Provide the [X, Y] coordinate of the cell's center where the given text is located.  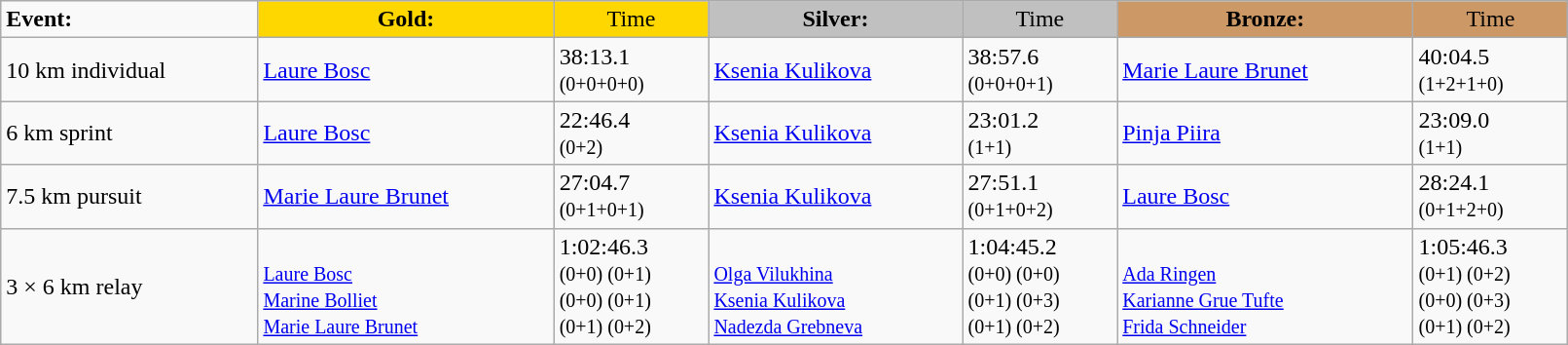
10 km individual [129, 70]
38:13.1(0+0+0+0) [631, 70]
Silver: [835, 19]
Olga VilukhinaKsenia KulikovaNadezda Grebneva [835, 287]
Gold: [406, 19]
1:02:46.3(0+0) (0+1)(0+0) (0+1)(0+1) (0+2) [631, 287]
Event: [129, 19]
28:24.1(0+1+2+0) [1491, 197]
23:09.0(1+1) [1491, 133]
27:04.7(0+1+0+1) [631, 197]
Bronze: [1265, 19]
6 km sprint [129, 133]
1:05:46.3(0+1) (0+2)(0+0) (0+3)(0+1) (0+2) [1491, 287]
3 × 6 km relay [129, 287]
27:51.1(0+1+0+2) [1039, 197]
1:04:45.2(0+0) (0+0)(0+1) (0+3)(0+1) (0+2) [1039, 287]
40:04.5(1+2+1+0) [1491, 70]
7.5 km pursuit [129, 197]
23:01.2(1+1) [1039, 133]
Pinja Piira [1265, 133]
Laure BoscMarine BollietMarie Laure Brunet [406, 287]
22:46.4(0+2) [631, 133]
Ada RingenKarianne Grue TufteFrida Schneider [1265, 287]
38:57.6 (0+0+0+1) [1039, 70]
